Scan for the cell matching the given text and deliver its [X, Y] coordinate at center. 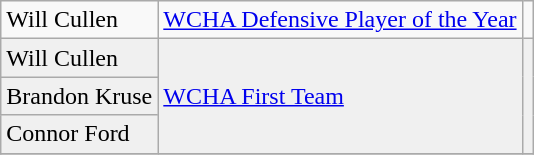
WCHA First Team [340, 96]
Brandon Kruse [80, 96]
WCHA Defensive Player of the Year [340, 20]
Connor Ford [80, 134]
